For the text-containing cell, return its midpoint in (x, y) coordinate format. 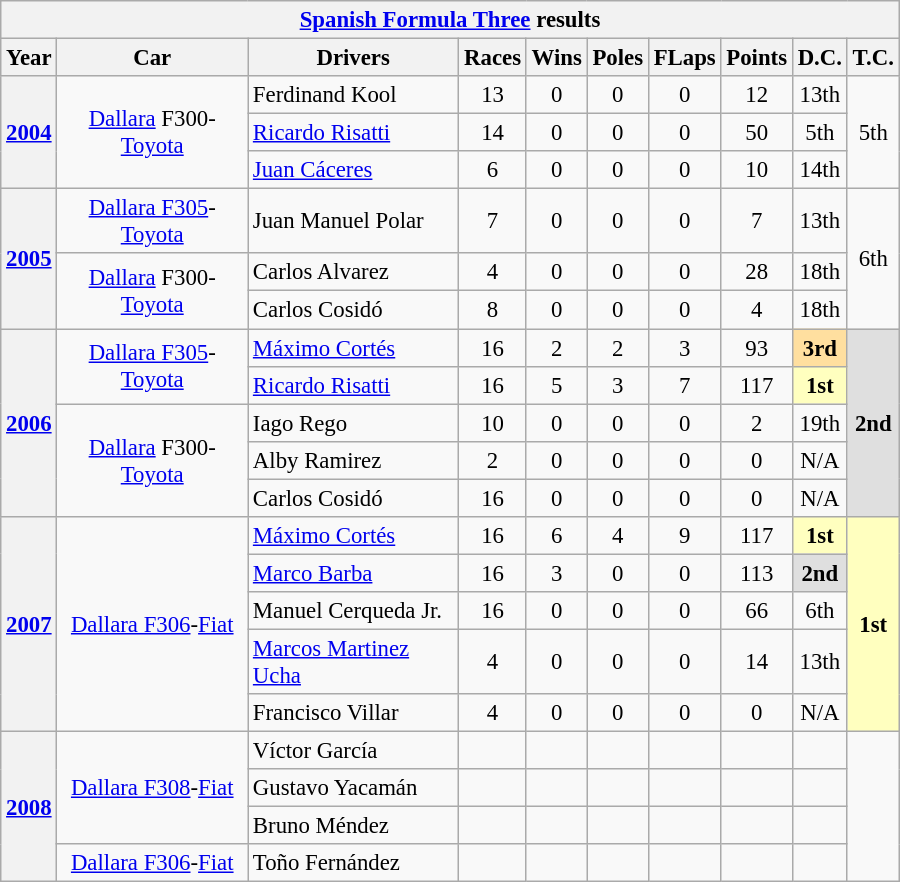
28 (756, 273)
50 (756, 133)
Races (493, 58)
Dallara F308-Fiat (152, 788)
Juan Cáceres (354, 170)
93 (756, 348)
2007 (29, 624)
Iago Rego (354, 423)
Carlos Alvarez (354, 273)
Alby Ramirez (354, 460)
66 (756, 611)
2005 (29, 259)
Francisco Villar (354, 713)
Spanish Formula Three results (450, 20)
5 (556, 385)
Víctor García (354, 751)
Toño Fernández (354, 863)
Bruno Méndez (354, 826)
14th (820, 170)
3rd (820, 348)
Car (152, 58)
8 (493, 310)
2008 (29, 807)
19th (820, 423)
Points (756, 58)
Gustavo Yacamán (354, 788)
FLaps (684, 58)
Marcos Martinez Ucha (354, 662)
12 (756, 95)
2006 (29, 423)
Poles (618, 58)
Ferdinand Kool (354, 95)
Manuel Cerqueda Jr. (354, 611)
Marco Barba (354, 573)
113 (756, 573)
Drivers (354, 58)
T.C. (873, 58)
9 (684, 536)
Year (29, 58)
D.C. (820, 58)
Wins (556, 58)
2004 (29, 132)
Juan Manuel Polar (354, 222)
13 (493, 95)
